Search for the cell housing the specified text and yield its (x, y) center coordinate. 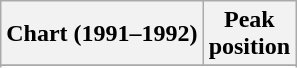
Peakposition (249, 34)
Chart (1991–1992) (102, 34)
